Return the [x, y] coordinate for the center point of the cell that contains the specified text.  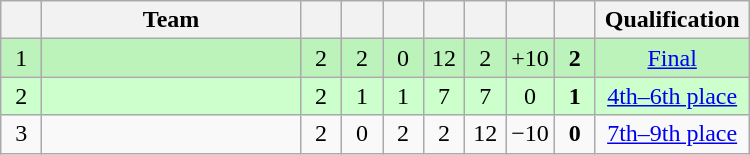
Team [172, 20]
Qualification [672, 20]
3 [22, 134]
+10 [530, 58]
Final [672, 58]
4th–6th place [672, 96]
−10 [530, 134]
7th–9th place [672, 134]
